Pinpoint the cell where the given text exists, returning its [x, y] midpoint coordinate. 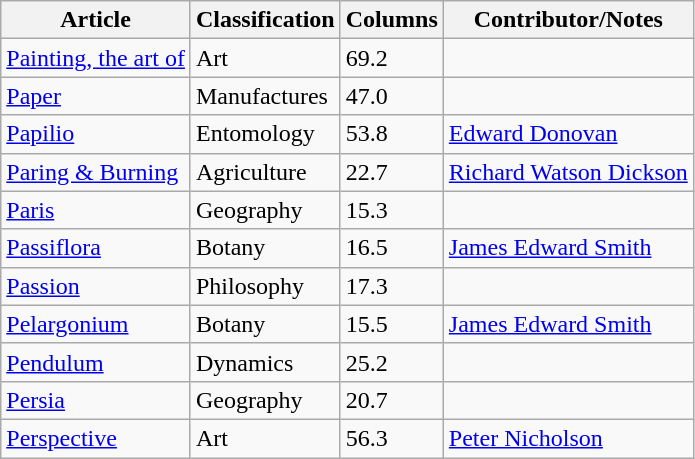
20.7 [392, 400]
69.2 [392, 58]
Peter Nicholson [568, 438]
Passiflora [96, 248]
Paring & Burning [96, 172]
53.8 [392, 134]
Paper [96, 96]
Perspective [96, 438]
Painting, the art of [96, 58]
Papilio [96, 134]
Manufactures [265, 96]
17.3 [392, 286]
Philosophy [265, 286]
Pendulum [96, 362]
Classification [265, 20]
47.0 [392, 96]
25.2 [392, 362]
Agriculture [265, 172]
22.7 [392, 172]
Passion [96, 286]
Paris [96, 210]
Contributor/Notes [568, 20]
Dynamics [265, 362]
Edward Donovan [568, 134]
Columns [392, 20]
15.5 [392, 324]
15.3 [392, 210]
16.5 [392, 248]
Richard Watson Dickson [568, 172]
Persia [96, 400]
Article [96, 20]
Entomology [265, 134]
Pelargonium [96, 324]
56.3 [392, 438]
